Identify which cell holds the provided text, then report its [X, Y] central coordinate. 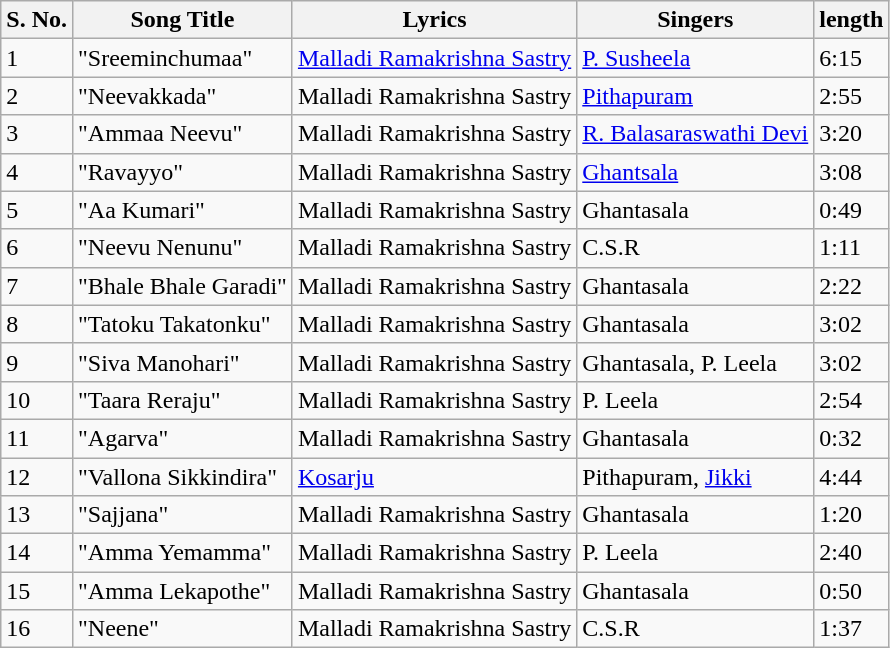
"Sajjana" [182, 515]
12 [37, 477]
2:54 [852, 400]
7 [37, 286]
S. No. [37, 20]
1:37 [852, 629]
"Neene" [182, 629]
Kosarju [434, 477]
"Tatoku Takatonku" [182, 324]
3 [37, 134]
"Vallona Sikkindira" [182, 477]
"Ammaa Neevu" [182, 134]
"Siva Manohari" [182, 362]
5 [37, 210]
1:11 [852, 248]
"Amma Yemamma" [182, 553]
R. Balasaraswathi Devi [696, 134]
"Neevakkada" [182, 96]
"Bhale Bhale Garadi" [182, 286]
Pithapuram [696, 96]
13 [37, 515]
6:15 [852, 58]
"Neevu Nenunu" [182, 248]
11 [37, 438]
length [852, 20]
0:49 [852, 210]
4 [37, 172]
2:55 [852, 96]
Singers [696, 20]
15 [37, 591]
"Agarva" [182, 438]
14 [37, 553]
0:50 [852, 591]
Lyrics [434, 20]
3:08 [852, 172]
6 [37, 248]
8 [37, 324]
10 [37, 400]
4:44 [852, 477]
0:32 [852, 438]
"Ravayyo" [182, 172]
Pithapuram, Jikki [696, 477]
"Sreeminchumaa" [182, 58]
Ghantasala, P. Leela [696, 362]
1 [37, 58]
9 [37, 362]
"Aa Kumari" [182, 210]
16 [37, 629]
2:40 [852, 553]
P. Susheela [696, 58]
Song Title [182, 20]
"Amma Lekapothe" [182, 591]
"Taara Reraju" [182, 400]
2:22 [852, 286]
Ghantsala [696, 172]
2 [37, 96]
1:20 [852, 515]
3:20 [852, 134]
